Capture the cell that displays the provided text and extract its (X, Y) central coordinate. 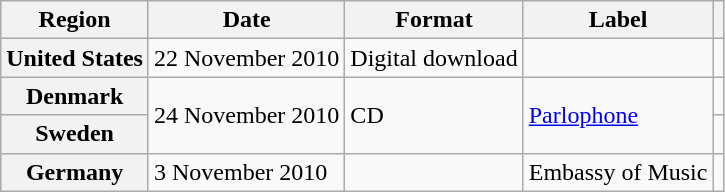
United States (75, 58)
Sweden (75, 134)
Embassy of Music (618, 172)
Parlophone (618, 115)
Region (75, 20)
Format (434, 20)
Denmark (75, 96)
Label (618, 20)
3 November 2010 (246, 172)
24 November 2010 (246, 115)
Germany (75, 172)
22 November 2010 (246, 58)
CD (434, 115)
Date (246, 20)
Digital download (434, 58)
